Output the [x, y] coordinate of the center of the cell containing the given text.  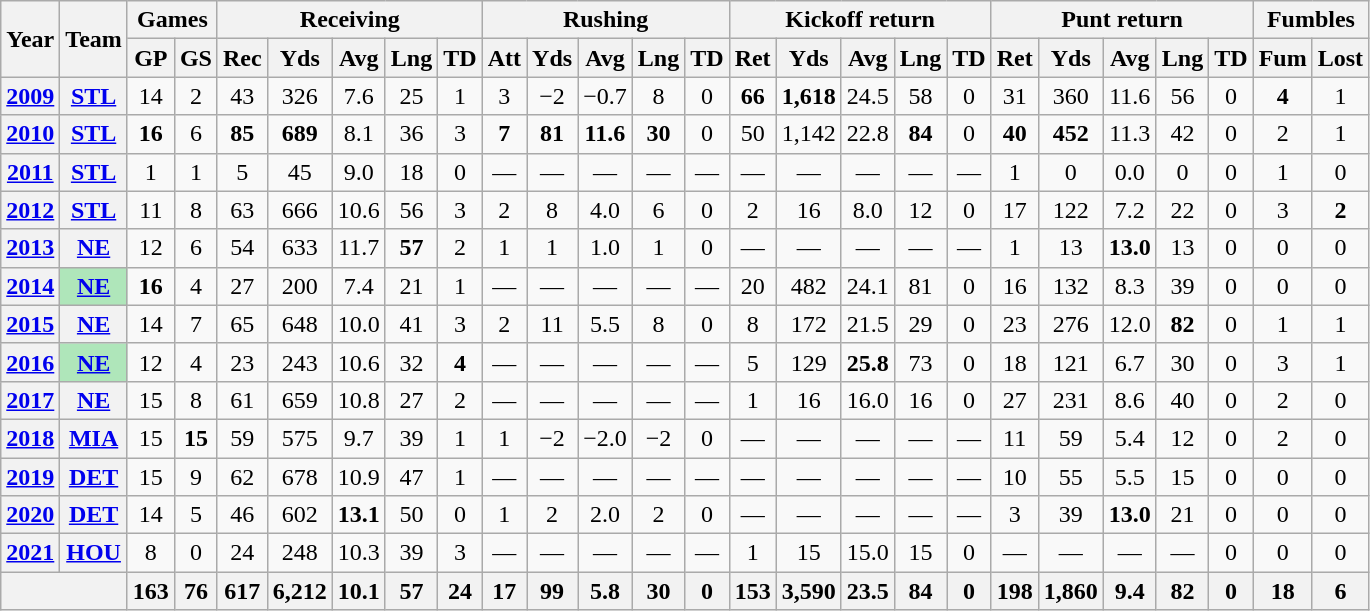
24.5 [868, 96]
32 [411, 362]
Lost [1340, 58]
24.1 [868, 286]
2012 [30, 210]
29 [920, 324]
360 [1070, 96]
31 [1014, 96]
−0.7 [606, 96]
8.6 [1130, 400]
13.1 [358, 515]
55 [1070, 477]
2009 [30, 96]
Kickoff return [860, 20]
Att [504, 58]
2019 [30, 477]
Games [172, 20]
10.3 [358, 553]
2021 [30, 553]
GS [196, 58]
65 [242, 324]
129 [808, 362]
231 [1070, 400]
1,142 [808, 134]
23.5 [868, 591]
73 [920, 362]
10.0 [358, 324]
666 [300, 210]
10.1 [358, 591]
1,618 [808, 96]
163 [150, 591]
7.6 [358, 96]
20 [752, 286]
16.0 [868, 400]
6,212 [300, 591]
42 [1182, 134]
9 [196, 477]
21.5 [868, 324]
2.0 [606, 515]
Year [30, 39]
2020 [30, 515]
2014 [30, 286]
GP [150, 58]
61 [242, 400]
326 [300, 96]
617 [242, 591]
10 [1014, 477]
5.4 [1130, 438]
66 [752, 96]
2016 [30, 362]
132 [1070, 286]
9.4 [1130, 591]
8.0 [868, 210]
58 [920, 96]
12.0 [1130, 324]
482 [808, 286]
7.4 [358, 286]
8.3 [1130, 286]
25 [411, 96]
9.0 [358, 172]
76 [196, 591]
15.0 [868, 553]
121 [1070, 362]
45 [300, 172]
122 [1070, 210]
276 [1070, 324]
2018 [30, 438]
243 [300, 362]
47 [411, 477]
153 [752, 591]
85 [242, 134]
11.3 [1130, 134]
Punt return [1122, 20]
2010 [30, 134]
4.0 [606, 210]
62 [242, 477]
659 [300, 400]
Team [94, 39]
198 [1014, 591]
172 [808, 324]
36 [411, 134]
575 [300, 438]
10.9 [358, 477]
54 [242, 248]
5.8 [606, 591]
2017 [30, 400]
Rushing [606, 20]
248 [300, 553]
Receiving [350, 20]
602 [300, 515]
3,590 [808, 591]
2013 [30, 248]
452 [1070, 134]
22.8 [868, 134]
6.7 [1130, 362]
43 [242, 96]
648 [300, 324]
7.2 [1130, 210]
MIA [94, 438]
11.7 [358, 248]
8.1 [358, 134]
2015 [30, 324]
Rec [242, 58]
1.0 [606, 248]
46 [242, 515]
22 [1182, 210]
Fumbles [1310, 20]
HOU [94, 553]
689 [300, 134]
41 [411, 324]
633 [300, 248]
25.8 [868, 362]
678 [300, 477]
−2.0 [606, 438]
0.0 [1130, 172]
2011 [30, 172]
1,860 [1070, 591]
Fum [1282, 58]
9.7 [358, 438]
99 [552, 591]
10.8 [358, 400]
200 [300, 286]
63 [242, 210]
